Provide the [x, y] coordinate of the cell's center where the given text is located.  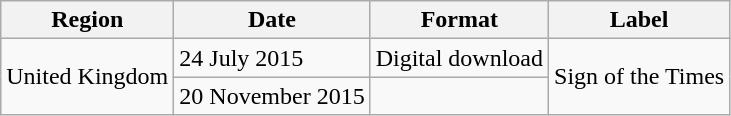
Format [459, 20]
20 November 2015 [272, 96]
24 July 2015 [272, 58]
Digital download [459, 58]
United Kingdom [88, 77]
Region [88, 20]
Sign of the Times [640, 77]
Label [640, 20]
Date [272, 20]
